Determine the [X, Y] coordinate at the center of the cell enclosing the given text.  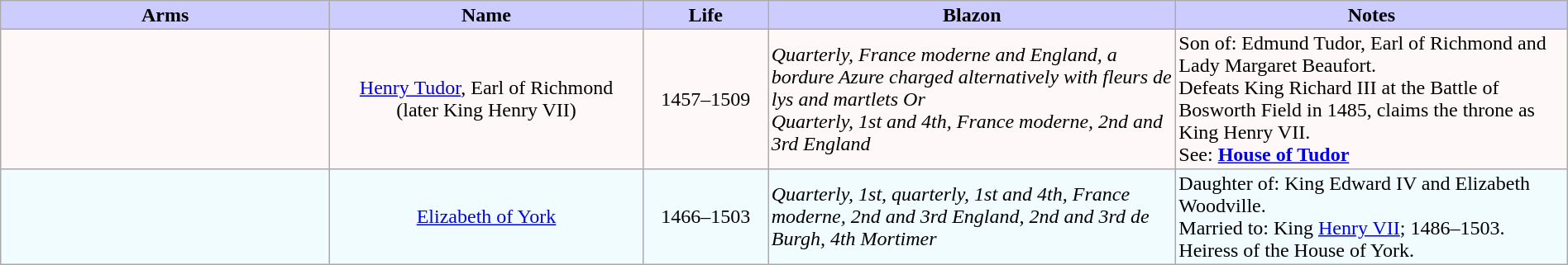
Name [486, 15]
Elizabeth of York [486, 217]
1457–1509 [705, 99]
Notes [1372, 15]
Henry Tudor, Earl of Richmond(later King Henry VII) [486, 99]
Arms [165, 15]
Quarterly, 1st, quarterly, 1st and 4th, France moderne, 2nd and 3rd England, 2nd and 3rd de Burgh, 4th Mortimer [973, 217]
Life [705, 15]
1466–1503 [705, 217]
Daughter of: King Edward IV and Elizabeth Woodville.Married to: King Henry VII; 1486–1503.Heiress of the House of York. [1372, 217]
Blazon [973, 15]
